Capture the cell that displays the provided text and extract its (X, Y) central coordinate. 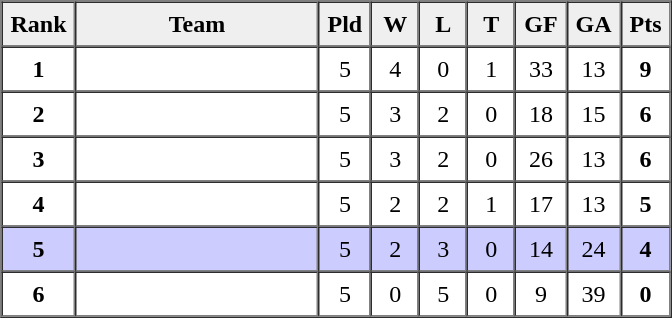
14 (540, 248)
26 (540, 158)
GA (594, 24)
T (491, 24)
Pld (346, 24)
15 (594, 114)
GF (540, 24)
17 (540, 204)
39 (594, 294)
Team (198, 24)
18 (540, 114)
Rank (39, 24)
33 (540, 68)
L (443, 24)
24 (594, 248)
Pts (646, 24)
W (395, 24)
